Output the [x, y] coordinate of the center of the cell containing the given text.  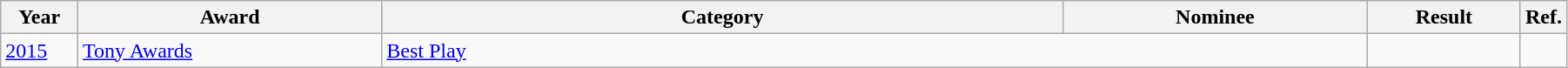
Category [722, 17]
2015 [40, 51]
Tony Awards [230, 51]
Ref. [1544, 17]
Result [1444, 17]
Award [230, 17]
Nominee [1215, 17]
Year [40, 17]
Best Play [875, 51]
